Determine the (x, y) coordinate at the center of the cell enclosing the given text.  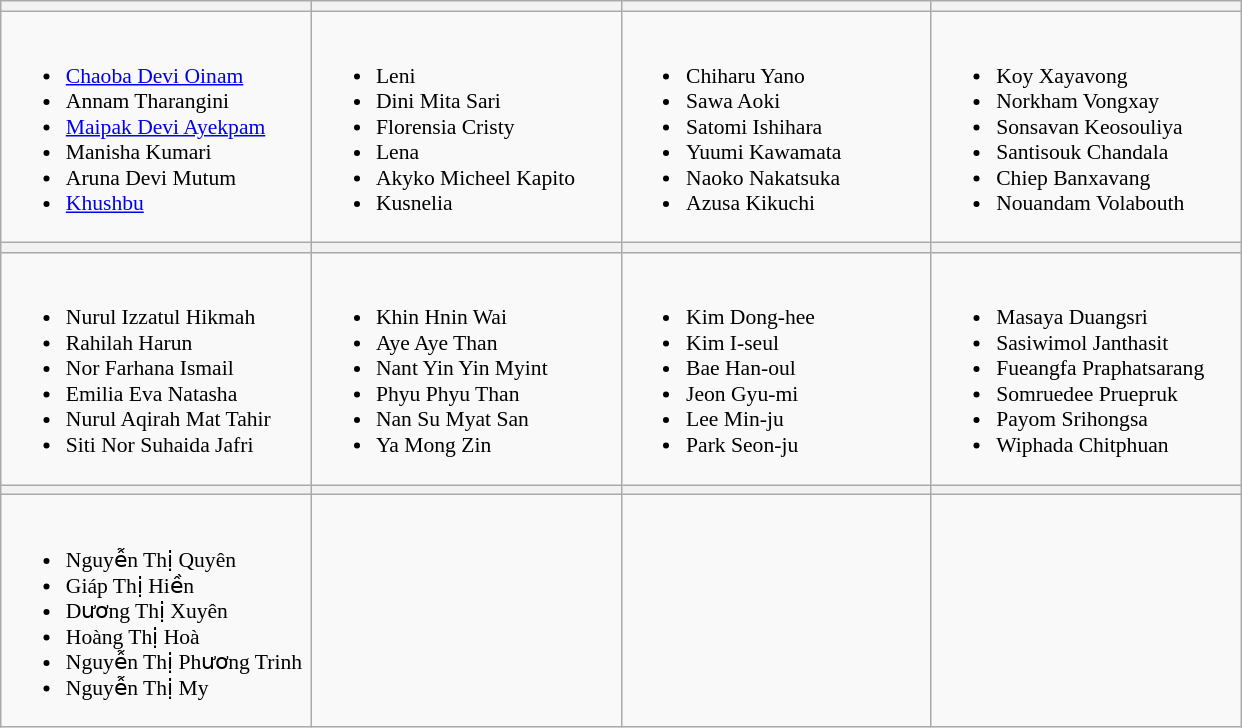
Masaya DuangsriSasiwimol JanthasitFueangfa PraphatsarangSomruedee PrueprukPayom SrihongsaWiphada Chitphuan (1086, 369)
Khin Hnin WaiAye Aye ThanNant Yin Yin MyintPhyu Phyu ThanNan Su Myat SanYa Mong Zin (466, 369)
Chiharu YanoSawa AokiSatomi IshiharaYuumi KawamataNaoko NakatsukaAzusa Kikuchi (776, 127)
Nguyễn Thị QuyênGiáp Thị HiềnDương Thị XuyênHoàng Thị HoàNguyễn Thị Phương TrinhNguyễn Thị My (156, 611)
Nurul Izzatul HikmahRahilah HarunNor Farhana IsmailEmilia Eva NatashaNurul Aqirah Mat TahirSiti Nor Suhaida Jafri (156, 369)
Koy XayavongNorkham VongxaySonsavan KeosouliyaSantisouk ChandalaChiep BanxavangNouandam Volabouth (1086, 127)
Kim Dong-heeKim I-seulBae Han-oulJeon Gyu-miLee Min-juPark Seon-ju (776, 369)
Chaoba Devi OinamAnnam TharanginiMaipak Devi AyekpamManisha KumariAruna Devi MutumKhushbu (156, 127)
LeniDini Mita SariFlorensia CristyLenaAkyko Micheel KapitoKusnelia (466, 127)
